Pinpoint the cell where the given text exists, returning its (X, Y) midpoint coordinate. 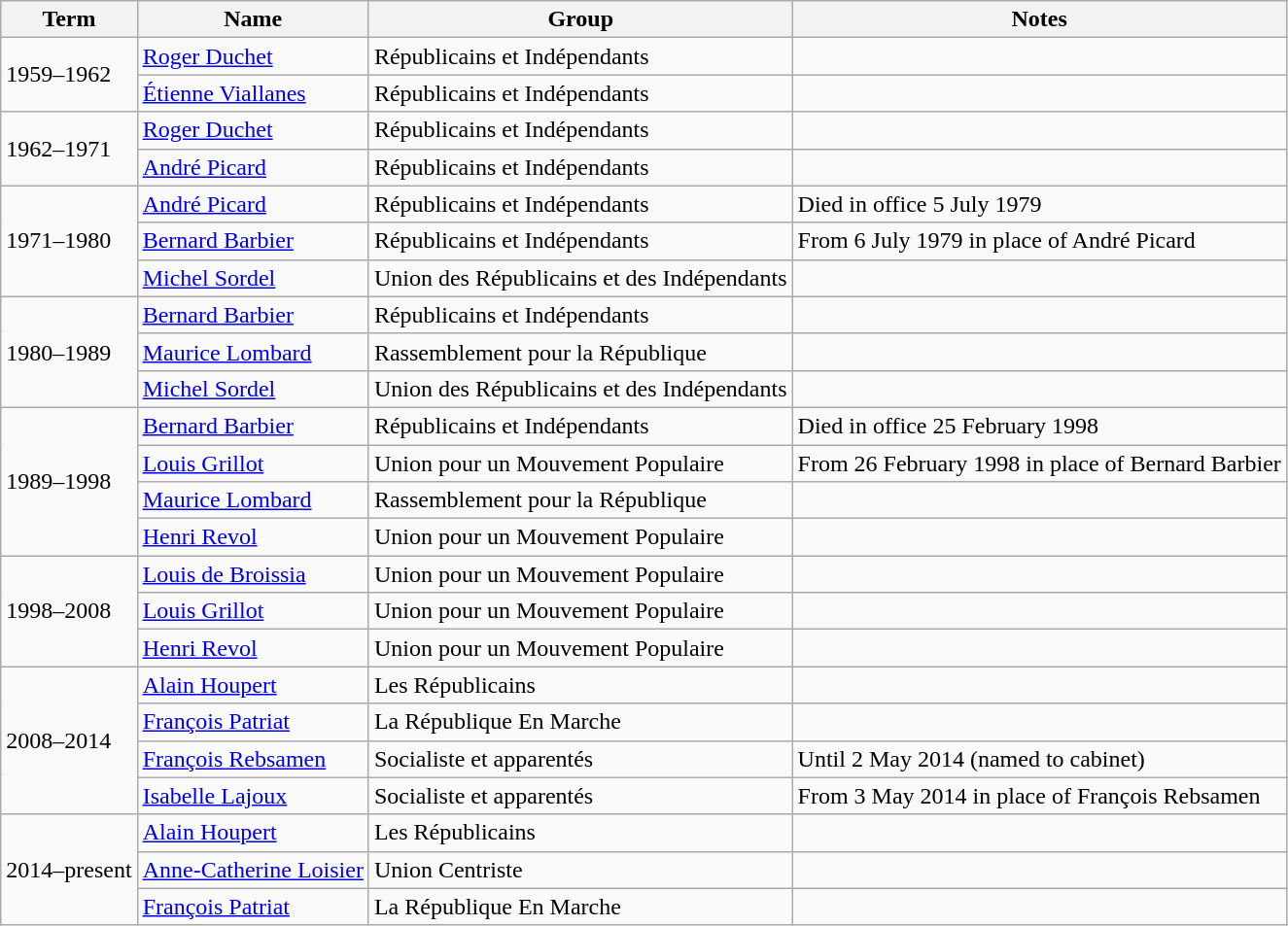
1989–1998 (69, 481)
1962–1971 (69, 149)
Group (580, 19)
Died in office 5 July 1979 (1039, 204)
Étienne Viallanes (253, 93)
Louis de Broissia (253, 574)
From 26 February 1998 in place of Bernard Barbier (1039, 463)
François Rebsamen (253, 759)
Died in office 25 February 1998 (1039, 426)
Term (69, 19)
Union Centriste (580, 870)
2014–present (69, 870)
Notes (1039, 19)
Until 2 May 2014 (named to cabinet) (1039, 759)
1971–1980 (69, 241)
From 6 July 1979 in place of André Picard (1039, 241)
Isabelle Lajoux (253, 796)
2008–2014 (69, 740)
From 3 May 2014 in place of François Rebsamen (1039, 796)
Anne-Catherine Loisier (253, 870)
Name (253, 19)
1980–1989 (69, 352)
1959–1962 (69, 75)
1998–2008 (69, 611)
